Locate the cell with the specified text and output its (x, y) center coordinate. 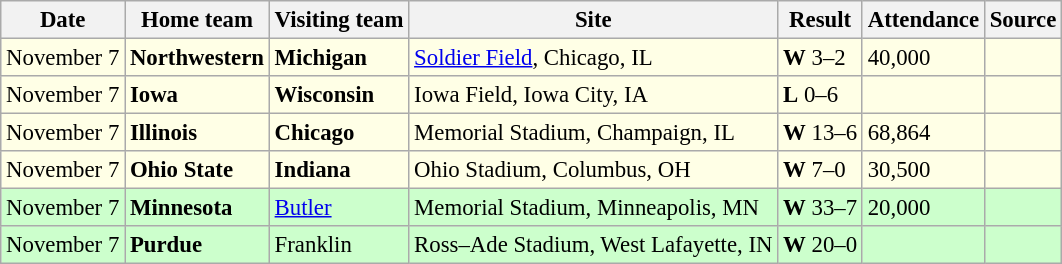
Date (63, 20)
Home team (198, 20)
L 0–6 (820, 95)
W 7–0 (820, 170)
Ohio Stadium, Columbus, OH (594, 170)
68,864 (923, 133)
Result (820, 20)
Soldier Field, Chicago, IL (594, 58)
Franklin (338, 245)
Indiana (338, 170)
Memorial Stadium, Champaign, IL (594, 133)
40,000 (923, 58)
Site (594, 20)
W 33–7 (820, 208)
Visiting team (338, 20)
Memorial Stadium, Minneapolis, MN (594, 208)
Ross–Ade Stadium, West Lafayette, IN (594, 245)
Wisconsin (338, 95)
Source (1022, 20)
W 13–6 (820, 133)
Northwestern (198, 58)
W 3–2 (820, 58)
Minnesota (198, 208)
30,500 (923, 170)
20,000 (923, 208)
Illinois (198, 133)
Purdue (198, 245)
Michigan (338, 58)
Butler (338, 208)
W 20–0 (820, 245)
Iowa Field, Iowa City, IA (594, 95)
Attendance (923, 20)
Iowa (198, 95)
Chicago (338, 133)
Ohio State (198, 170)
